Locate the cell with the specified text and output its (X, Y) center coordinate. 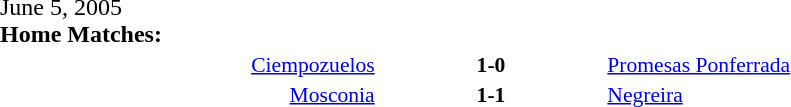
1-0 (492, 64)
